Provide the [x, y] coordinate of the cell's center where the given text is located.  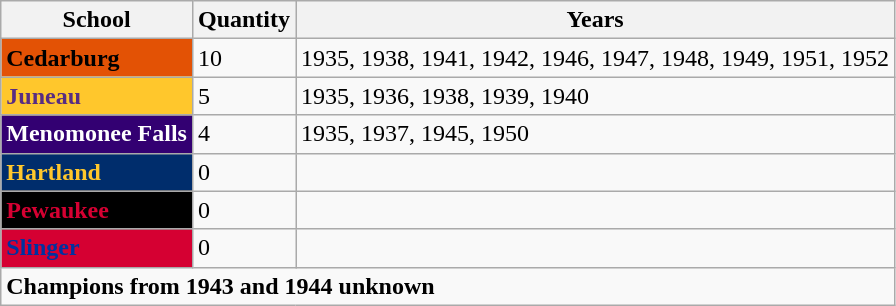
10 [244, 58]
Juneau [97, 96]
5 [244, 96]
Cedarburg [97, 58]
Quantity [244, 20]
Slinger [97, 248]
1935, 1936, 1938, 1939, 1940 [596, 96]
1935, 1938, 1941, 1942, 1946, 1947, 1948, 1949, 1951, 1952 [596, 58]
Menomonee Falls [97, 134]
Years [596, 20]
School [97, 20]
Hartland [97, 172]
1935, 1937, 1945, 1950 [596, 134]
Champions from 1943 and 1944 unknown [448, 286]
Pewaukee [97, 210]
4 [244, 134]
